Provide the [x, y] coordinate of the cell's center where the given text is located.  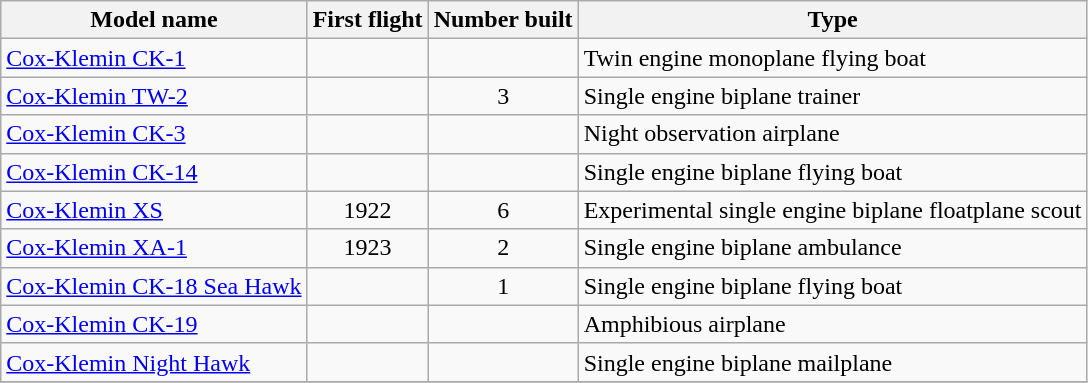
Cox-Klemin XA-1 [154, 248]
1 [503, 286]
3 [503, 96]
Cox-Klemin CK-14 [154, 172]
1923 [368, 248]
Single engine biplane ambulance [832, 248]
Cox-Klemin CK-3 [154, 134]
Type [832, 20]
6 [503, 210]
Cox-Klemin Night Hawk [154, 362]
Amphibious airplane [832, 324]
Cox-Klemin CK-1 [154, 58]
Cox-Klemin TW-2 [154, 96]
1922 [368, 210]
Single engine biplane mailplane [832, 362]
Model name [154, 20]
Night observation airplane [832, 134]
Twin engine monoplane flying boat [832, 58]
Number built [503, 20]
Cox-Klemin CK-19 [154, 324]
2 [503, 248]
Experimental single engine biplane floatplane scout [832, 210]
Single engine biplane trainer [832, 96]
First flight [368, 20]
Cox-Klemin CK-18 Sea Hawk [154, 286]
Cox-Klemin XS [154, 210]
